Determine the [x, y] coordinate at the center of the cell enclosing the given text.  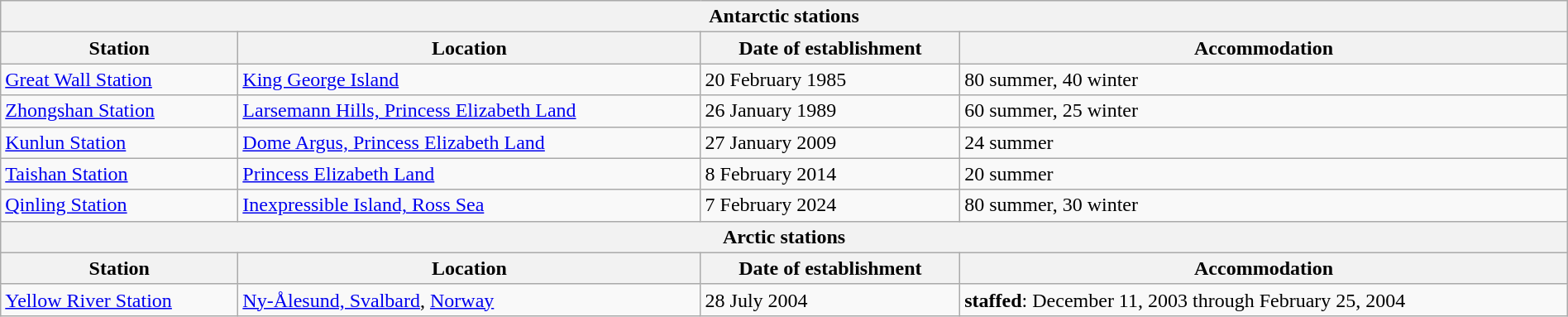
24 summer [1264, 142]
20 February 1985 [830, 79]
28 July 2004 [830, 300]
Dome Argus, Princess Elizabeth Land [470, 142]
Zhongshan Station [119, 111]
26 January 1989 [830, 111]
Larsemann Hills, Princess Elizabeth Land [470, 111]
King George Island [470, 79]
Taishan Station [119, 174]
20 summer [1264, 174]
Inexpressible Island, Ross Sea [470, 205]
80 summer, 40 winter [1264, 79]
27 January 2009 [830, 142]
Princess Elizabeth Land [470, 174]
Antarctic stations [784, 17]
8 February 2014 [830, 174]
Yellow River Station [119, 300]
Great Wall Station [119, 79]
Ny-Ålesund, Svalbard, Norway [470, 300]
staffed: December 11, 2003 through February 25, 2004 [1264, 300]
7 February 2024 [830, 205]
Arctic stations [784, 237]
60 summer, 25 winter [1264, 111]
Qinling Station [119, 205]
80 summer, 30 winter [1264, 205]
Kunlun Station [119, 142]
